Detect which cell encompasses the target text, then output its [x, y] center coordinate. 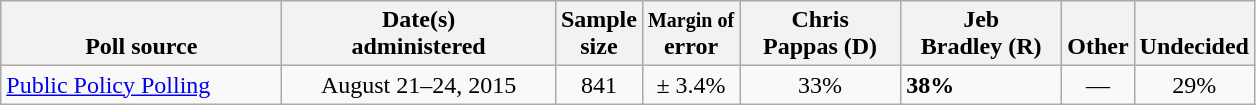
— [1098, 85]
Margin oferror [690, 34]
ChrisPappas (D) [820, 34]
Poll source [142, 34]
Public Policy Polling [142, 85]
33% [820, 85]
Undecided [1194, 34]
Date(s)administered [419, 34]
JebBradley (R) [982, 34]
Other [1098, 34]
38% [982, 85]
August 21–24, 2015 [419, 85]
± 3.4% [690, 85]
29% [1194, 85]
Samplesize [598, 34]
841 [598, 85]
